Pinpoint the cell where the given text exists, returning its [x, y] midpoint coordinate. 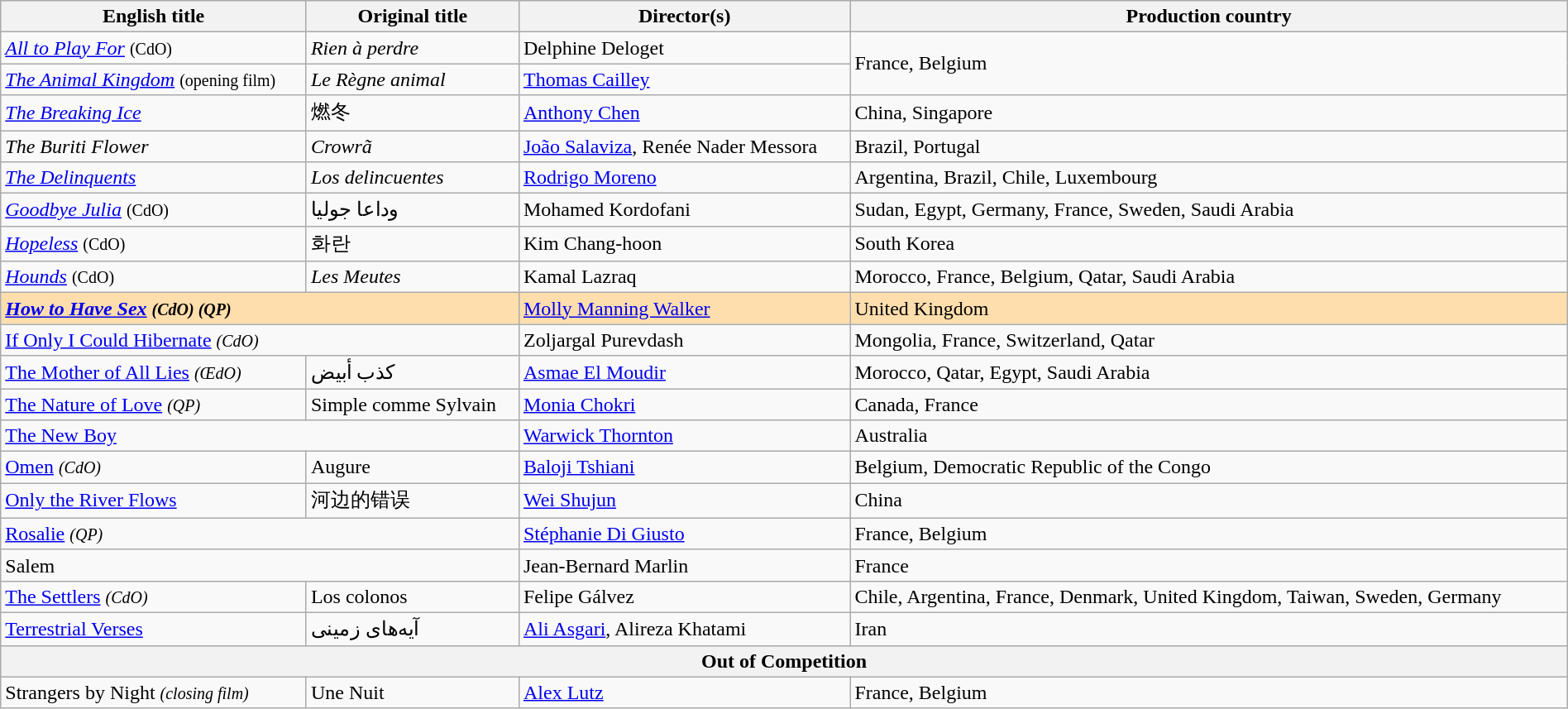
Wei Shujun [685, 501]
The Buriti Flower [154, 146]
Morocco, France, Belgium, Qatar, Saudi Arabia [1209, 277]
Chile, Argentina, France, Denmark, United Kingdom, Taiwan, Sweden, Germany [1209, 596]
Only the River Flows [154, 501]
Une Nuit [412, 692]
Los delincuentes [412, 178]
Monia Chokri [685, 405]
화란 [412, 243]
Argentina, Brazil, Chile, Luxembourg [1209, 178]
France [1209, 565]
The Delinquents [154, 178]
South Korea [1209, 243]
Rosalie (QP) [260, 534]
English title [154, 17]
Hounds (CdO) [154, 277]
The New Boy [260, 436]
آیه‌های زمینی [412, 629]
Production country [1209, 17]
Canada, France [1209, 405]
Simple comme Sylvain [412, 405]
Ali Asgari, Alireza Khatami [685, 629]
Sudan, Egypt, Germany, France, Sweden, Saudi Arabia [1209, 210]
Director(s) [685, 17]
Le Règne animal [412, 79]
The Settlers (CdO) [154, 596]
河边的错误 [412, 501]
Alex Lutz [685, 692]
The Animal Kingdom (opening film) [154, 79]
Omen (CdO) [154, 467]
Strangers by Night (closing film) [154, 692]
If Only I Could Hibernate (CdO) [260, 340]
Rien à perdre [412, 48]
Morocco, Qatar, Egypt, Saudi Arabia [1209, 372]
Out of Competition [784, 661]
China [1209, 501]
كذب أبيض [412, 372]
United Kingdom [1209, 309]
Kim Chang-hoon [685, 243]
China, Singapore [1209, 113]
Mohamed Kordofani [685, 210]
Zoljargal Purevdash [685, 340]
Crowrã [412, 146]
وداعا جوليا [412, 210]
Augure [412, 467]
Felipe Gálvez [685, 596]
Belgium, Democratic Republic of the Congo [1209, 467]
Kamal Lazraq [685, 277]
Jean-Bernard Marlin [685, 565]
燃冬 [412, 113]
The Nature of Love (QP) [154, 405]
Iran [1209, 629]
Anthony Chen [685, 113]
Terrestrial Verses [154, 629]
Original title [412, 17]
How to Have Sex (CdO) (QP) [260, 309]
All to Play For (CdO) [154, 48]
Los colonos [412, 596]
Les Meutes [412, 277]
Baloji Tshiani [685, 467]
João Salaviza, Renée Nader Messora [685, 146]
Salem [260, 565]
Asmae El Moudir [685, 372]
Goodbye Julia (CdO) [154, 210]
Molly Manning Walker [685, 309]
Mongolia, France, Switzerland, Qatar [1209, 340]
Thomas Cailley [685, 79]
The Mother of All Lies (ŒdO) [154, 372]
Brazil, Portugal [1209, 146]
Warwick Thornton [685, 436]
Hopeless (CdO) [154, 243]
Delphine Deloget [685, 48]
Rodrigo Moreno [685, 178]
Australia [1209, 436]
The Breaking Ice [154, 113]
Stéphanie Di Giusto [685, 534]
